Locate the cell with the specified text and output its [X, Y] center coordinate. 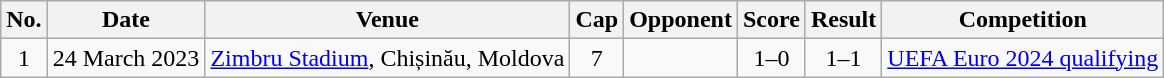
1–0 [771, 58]
Date [126, 20]
24 March 2023 [126, 58]
1–1 [843, 58]
Opponent [681, 20]
Zimbru Stadium, Chișinău, Moldova [388, 58]
7 [597, 58]
1 [24, 58]
UEFA Euro 2024 qualifying [1023, 58]
Venue [388, 20]
Cap [597, 20]
Result [843, 20]
Competition [1023, 20]
No. [24, 20]
Score [771, 20]
